Locate the cell with the specified text and output its [x, y] center coordinate. 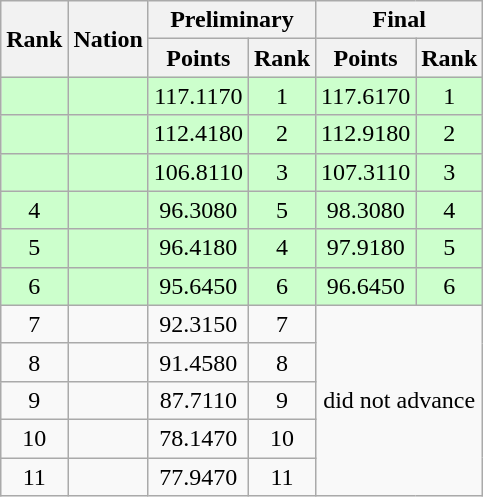
107.3110 [366, 172]
117.1170 [198, 96]
97.9180 [366, 248]
112.9180 [366, 134]
96.6450 [366, 286]
96.4180 [198, 248]
106.8110 [198, 172]
91.4580 [198, 362]
98.3080 [366, 210]
Nation [108, 39]
did not advance [400, 400]
87.7110 [198, 400]
78.1470 [198, 438]
Preliminary [232, 20]
112.4180 [198, 134]
96.3080 [198, 210]
Final [400, 20]
95.6450 [198, 286]
77.9470 [198, 477]
92.3150 [198, 324]
117.6170 [366, 96]
